Output the [x, y] coordinate of the center of the cell containing the given text.  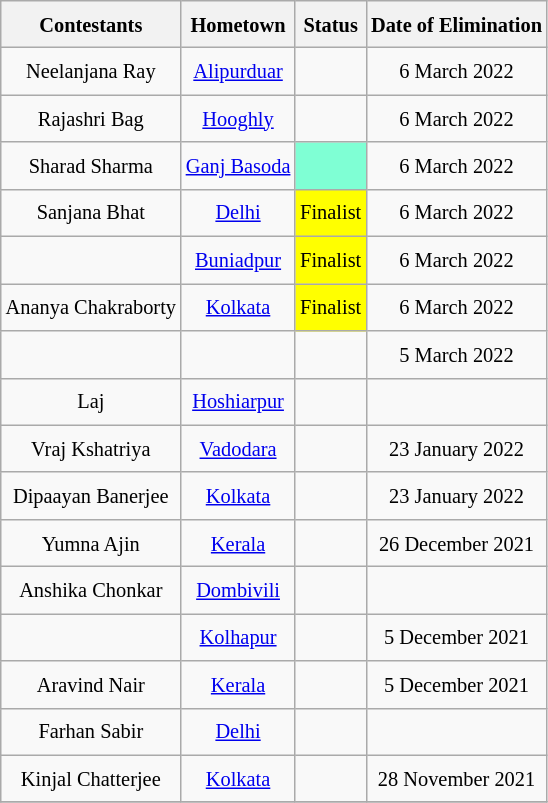
Hometown [238, 24]
Farhan Sabir [91, 732]
Kinjal Chatterjee [91, 778]
Laj [91, 402]
Contestants [91, 24]
Yumna Ajin [91, 542]
Vraj Kshatriya [91, 448]
5 March 2022 [456, 354]
Sanjana Bhat [91, 212]
28 November 2021 [456, 778]
Hoshiarpur [238, 402]
Dombivili [238, 590]
Status [330, 24]
Sharad Sharma [91, 166]
Date of Elimination [456, 24]
Ganj Basoda [238, 166]
Rajashri Bag [91, 118]
Kolhapur [238, 636]
26 December 2021 [456, 542]
Aravind Nair [91, 684]
Neelanjana Ray [91, 72]
Ananya Chakraborty [91, 306]
Anshika Chonkar [91, 590]
Vadodara [238, 448]
Dipaayan Banerjee [91, 496]
Buniadpur [238, 260]
Alipurduar [238, 72]
Hooghly [238, 118]
